Search for the cell housing the specified text and yield its [x, y] center coordinate. 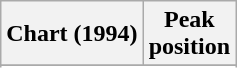
Peakposition [189, 34]
Chart (1994) [72, 34]
